Detect which cell encompasses the target text, then output its [x, y] center coordinate. 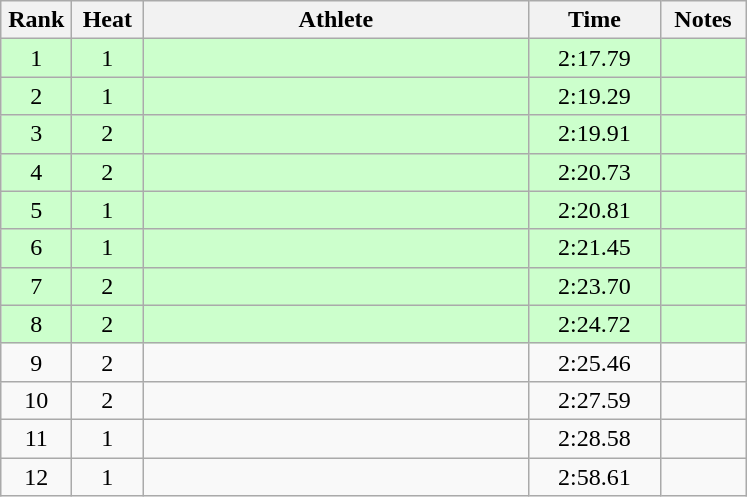
3 [36, 134]
2:20.73 [594, 172]
11 [36, 438]
2:23.70 [594, 286]
2:19.29 [594, 96]
7 [36, 286]
Rank [36, 20]
9 [36, 362]
2:28.58 [594, 438]
Notes [703, 20]
2:25.46 [594, 362]
10 [36, 400]
2:20.81 [594, 210]
2:58.61 [594, 477]
Athlete [336, 20]
5 [36, 210]
2:21.45 [594, 248]
4 [36, 172]
8 [36, 324]
Heat [108, 20]
2:24.72 [594, 324]
2:27.59 [594, 400]
12 [36, 477]
Time [594, 20]
6 [36, 248]
2:17.79 [594, 58]
2:19.91 [594, 134]
